Output the (x, y) coordinate of the center of the cell containing the given text.  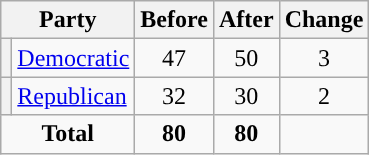
3 (324, 58)
Democratic (74, 58)
2 (324, 96)
Party (68, 20)
50 (246, 58)
Republican (74, 96)
47 (174, 58)
Total (68, 134)
32 (174, 96)
After (246, 20)
30 (246, 96)
Before (174, 20)
Change (324, 20)
